Provide the (x, y) coordinate of the cell's center where the given text is located.  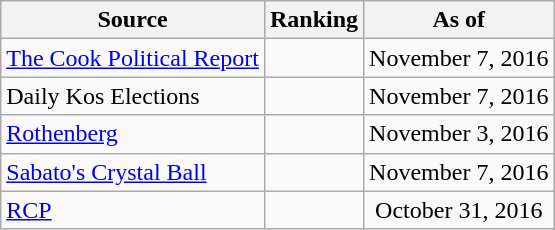
Ranking (314, 20)
Source (133, 20)
November 3, 2016 (459, 134)
October 31, 2016 (459, 210)
RCP (133, 210)
The Cook Political Report (133, 58)
As of (459, 20)
Rothenberg (133, 134)
Sabato's Crystal Ball (133, 172)
Daily Kos Elections (133, 96)
